Identify which cell holds the provided text, then report its [x, y] central coordinate. 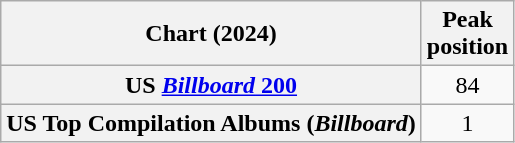
Peakposition [467, 34]
1 [467, 123]
84 [467, 85]
Chart (2024) [212, 34]
US Billboard 200 [212, 85]
US Top Compilation Albums (Billboard) [212, 123]
